Find where the given text appears and provide that cell's center as [X, Y] coordinate. 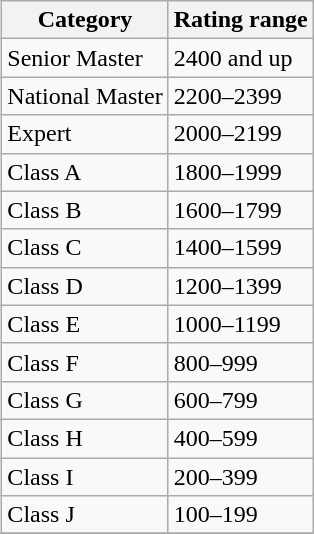
National Master [85, 96]
1600–1799 [240, 210]
100–199 [240, 515]
Class E [85, 324]
Category [85, 20]
Class C [85, 248]
Class J [85, 515]
400–599 [240, 438]
200–399 [240, 477]
600–799 [240, 400]
Class I [85, 477]
1400–1599 [240, 248]
1200–1399 [240, 286]
Class G [85, 400]
1000–1199 [240, 324]
Expert [85, 134]
Senior Master [85, 58]
Class H [85, 438]
Class A [85, 172]
Class B [85, 210]
2400 and up [240, 58]
Class D [85, 286]
Class F [85, 362]
2200–2399 [240, 96]
800–999 [240, 362]
1800–1999 [240, 172]
2000–2199 [240, 134]
Rating range [240, 20]
